Extract the (x, y) coordinate from the center of the cell holding the provided text.  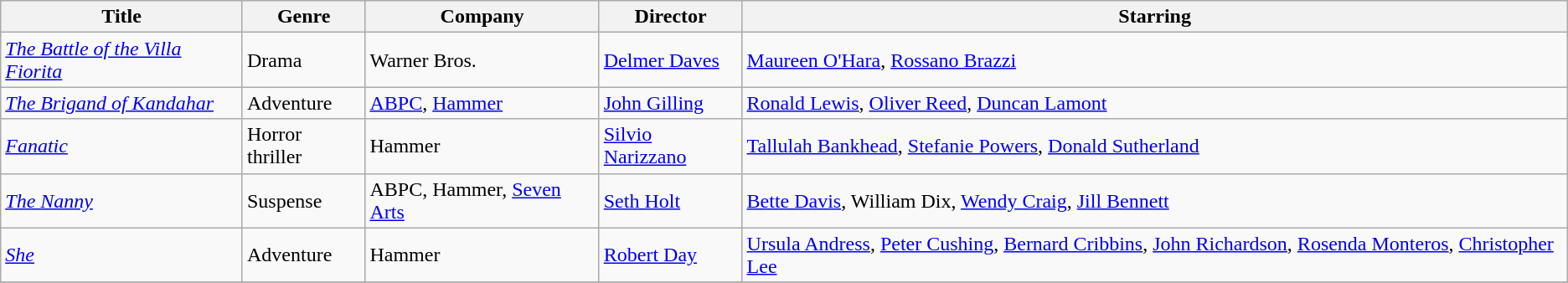
Genre (303, 17)
ABPC, Hammer (482, 103)
Seth Holt (670, 201)
Ursula Andress, Peter Cushing, Bernard Cribbins, John Richardson, Rosenda Monteros, Christopher Lee (1154, 255)
Drama (303, 60)
The Battle of the Villa Fiorita (122, 60)
Company (482, 17)
Warner Bros. (482, 60)
The Nanny (122, 201)
The Brigand of Kandahar (122, 103)
Director (670, 17)
Suspense (303, 201)
Silvio Narizzano (670, 146)
Fanatic (122, 146)
Robert Day (670, 255)
Ronald Lewis, Oliver Reed, Duncan Lamont (1154, 103)
Horror thriller (303, 146)
Delmer Daves (670, 60)
ABPC, Hammer, Seven Arts (482, 201)
Starring (1154, 17)
Maureen O'Hara, Rossano Brazzi (1154, 60)
John Gilling (670, 103)
Tallulah Bankhead, Stefanie Powers, Donald Sutherland (1154, 146)
Title (122, 17)
She (122, 255)
Bette Davis, William Dix, Wendy Craig, Jill Bennett (1154, 201)
